Output the [X, Y] coordinate of the center of the cell containing the given text.  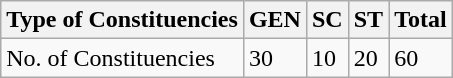
GEN [274, 20]
ST [368, 20]
20 [368, 58]
No. of Constituencies [122, 58]
Total [421, 20]
60 [421, 58]
30 [274, 58]
10 [327, 58]
SC [327, 20]
Type of Constituencies [122, 20]
